Return the [X, Y] coordinate for the center point of the cell that contains the specified text.  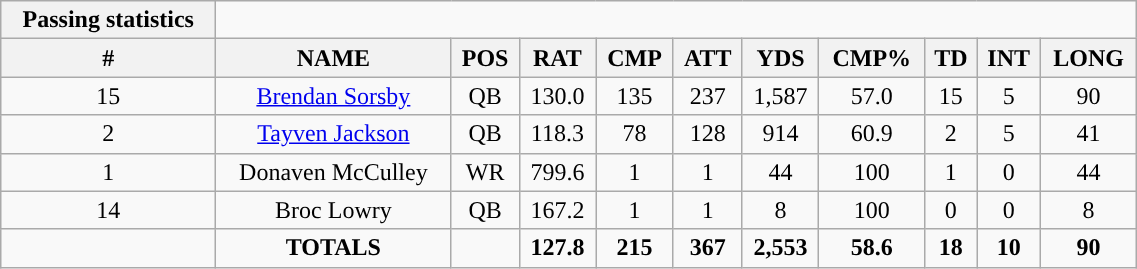
Tayven Jackson [334, 134]
78 [634, 134]
215 [634, 248]
127.8 [558, 248]
INT [1008, 58]
130.0 [558, 96]
41 [1088, 134]
914 [780, 134]
1,587 [780, 96]
367 [708, 248]
ATT [708, 58]
POS [485, 58]
128 [708, 134]
2,553 [780, 248]
YDS [780, 58]
Broc Lowry [334, 210]
60.9 [872, 134]
57.0 [872, 96]
NAME [334, 58]
14 [108, 210]
799.6 [558, 172]
WR [485, 172]
LONG [1088, 58]
# [108, 58]
TD [951, 58]
TOTALS [334, 248]
CMP% [872, 58]
237 [708, 96]
10 [1008, 248]
CMP [634, 58]
RAT [558, 58]
167.2 [558, 210]
58.6 [872, 248]
Passing statistics [108, 20]
Brendan Sorsby [334, 96]
Donaven McCulley [334, 172]
18 [951, 248]
118.3 [558, 134]
135 [634, 96]
